Identify which cell holds the provided text, then report its (x, y) central coordinate. 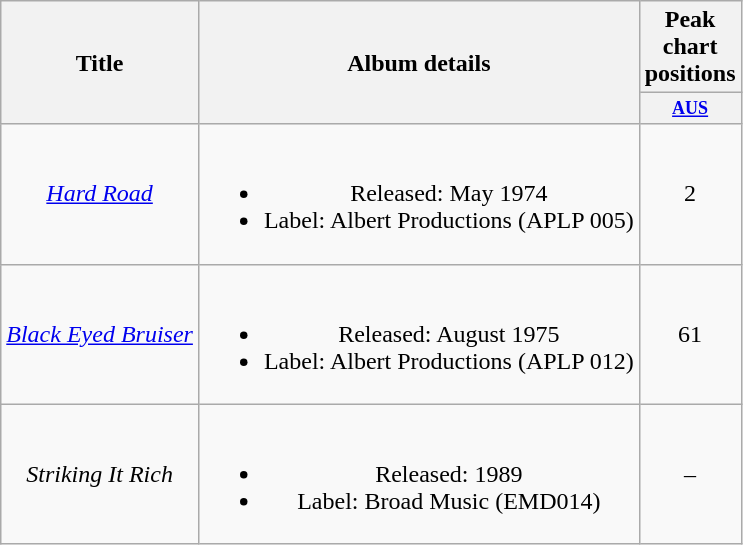
Released: May 1974Label: Albert Productions (APLP 005) (418, 194)
Black Eyed Bruiser (100, 334)
Peak chart positions (690, 47)
Released: 1989Label: Broad Music (EMD014) (418, 474)
Title (100, 62)
– (690, 474)
Album details (418, 62)
2 (690, 194)
Striking It Rich (100, 474)
AUS (690, 108)
Released: August 1975Label: Albert Productions (APLP 012) (418, 334)
Hard Road (100, 194)
61 (690, 334)
